Provide the (x, y) coordinate of the cell's center where the given text is located.  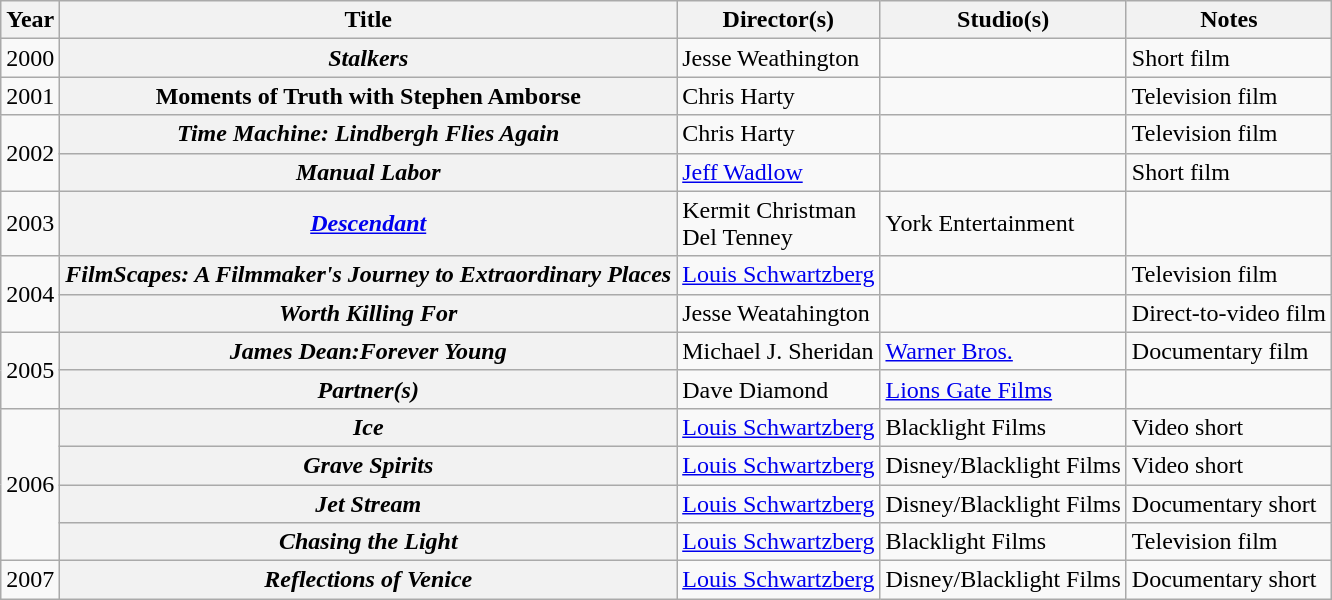
Jeff Wadlow (778, 172)
Jesse Weatahington (778, 313)
York Entertainment (1003, 224)
Descendant (368, 224)
Partner(s) (368, 389)
Studio(s) (1003, 20)
Title (368, 20)
Jet Stream (368, 503)
Moments of Truth with Stephen Amborse (368, 96)
Documentary film (1228, 351)
Reflections of Venice (368, 580)
Kermit ChristmanDel Tenney (778, 224)
James Dean:Forever Young (368, 351)
Dave Diamond (778, 389)
2000 (30, 58)
2004 (30, 294)
Direct-to-video film (1228, 313)
Grave Spirits (368, 465)
Year (30, 20)
Lions Gate Films (1003, 389)
FilmScapes: A Filmmaker's Journey to Extraordinary Places (368, 275)
Time Machine: Lindbergh Flies Again (368, 134)
2007 (30, 580)
Worth Killing For (368, 313)
2002 (30, 153)
Notes (1228, 20)
2003 (30, 224)
Manual Labor (368, 172)
2001 (30, 96)
Director(s) (778, 20)
2005 (30, 370)
Chasing the Light (368, 542)
Jesse Weathington (778, 58)
Stalkers (368, 58)
2006 (30, 484)
Ice (368, 427)
Michael J. Sheridan (778, 351)
Warner Bros. (1003, 351)
